Find where the given text appears and provide that cell's center as (X, Y) coordinate. 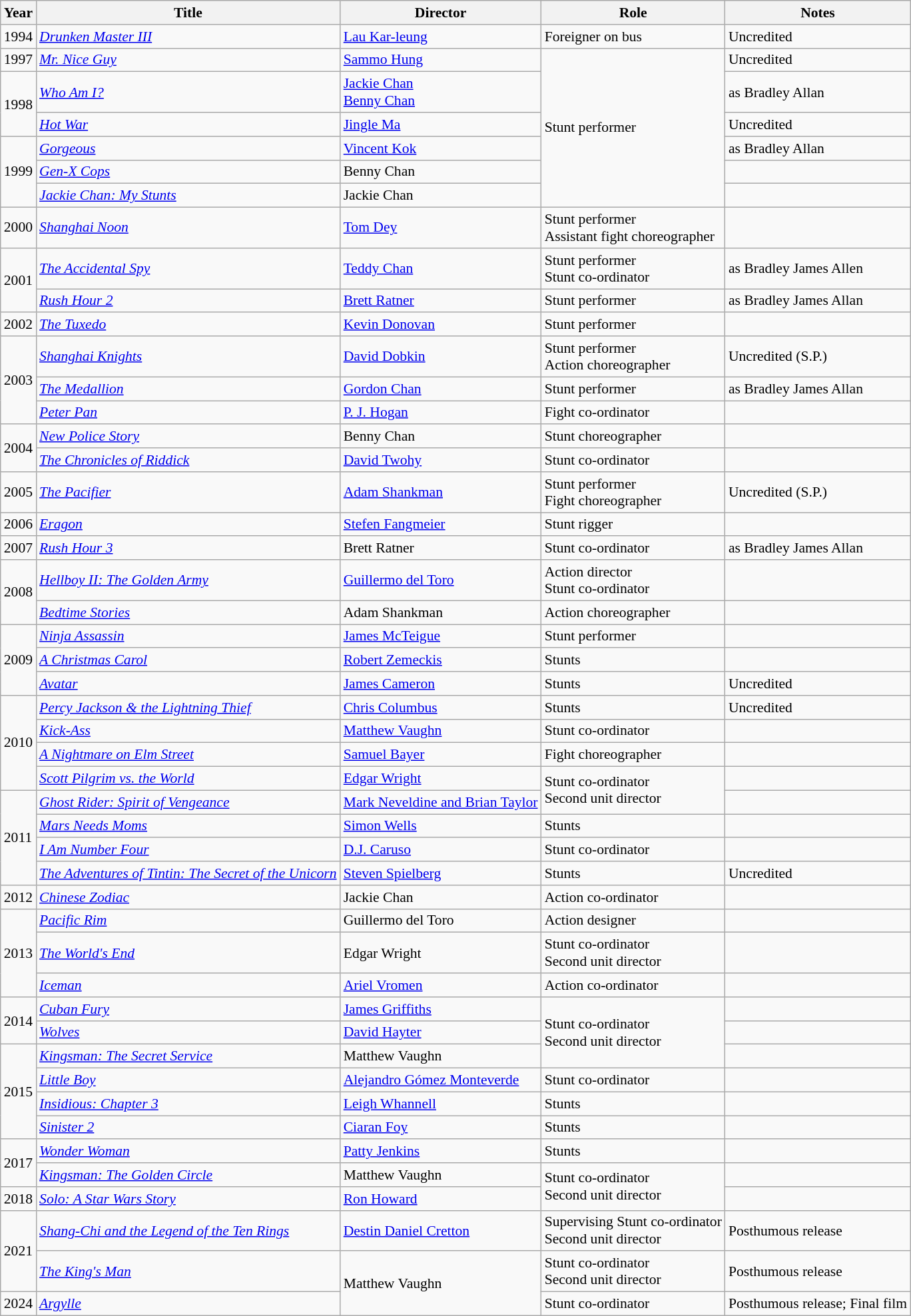
Drunken Master III (188, 37)
Simon Wells (441, 826)
2014 (19, 1021)
Title (188, 13)
2013 (19, 953)
Mr. Nice Guy (188, 60)
The Tuxedo (188, 325)
Cuban Fury (188, 1009)
Stunt performerFight choreographer (633, 493)
Ciaran Foy (441, 1128)
Sinister 2 (188, 1128)
Supervising Stunt co-ordinatorSecond unit director (633, 1230)
2009 (19, 660)
A Christmas Carol (188, 660)
1998 (19, 104)
Alejandro Gómez Monteverde (441, 1080)
Pacific Rim (188, 921)
Ariel Vromen (441, 985)
The Accidental Spy (188, 269)
Who Am I? (188, 92)
2006 (19, 525)
James McTeigue (441, 636)
Stunt performerStunt co-ordinator (633, 269)
as Bradley James Allen (818, 269)
Stunt performerAssistant fight choreographer (633, 228)
Hellboy II: The Golden Army (188, 580)
Little Boy (188, 1080)
David Hayter (441, 1032)
1999 (19, 172)
Kick-Ass (188, 731)
Ninja Assassin (188, 636)
Shanghai Knights (188, 357)
The World's End (188, 953)
Iceman (188, 985)
Destin Daniel Cretton (441, 1230)
Leigh Whannell (441, 1104)
Stunt rigger (633, 525)
1994 (19, 37)
Lau Kar-leung (441, 37)
Chinese Zodiac (188, 897)
Posthumous release; Final film (818, 1304)
Jackie ChanBenny Chan (441, 92)
2008 (19, 592)
Hot War (188, 124)
Avatar (188, 684)
Sammo Hung (441, 60)
Stefen Fangmeier (441, 525)
D.J. Caruso (441, 850)
The King's Man (188, 1271)
Wonder Woman (188, 1152)
1997 (19, 60)
Ron Howard (441, 1199)
Samuel Bayer (441, 755)
2018 (19, 1199)
2010 (19, 743)
Mars Needs Moms (188, 826)
David Dobkin (441, 357)
James Griffiths (441, 1009)
Fight co-ordinator (633, 413)
Year (19, 13)
The Chronicles of Riddick (188, 460)
2004 (19, 449)
2011 (19, 837)
Kingsman: The Secret Service (188, 1056)
Patty Jenkins (441, 1152)
Shang-Chi and the Legend of the Ten Rings (188, 1230)
Fight choreographer (633, 755)
Foreigner on bus (633, 37)
Wolves (188, 1032)
A Nightmare on Elm Street (188, 755)
Rush Hour 2 (188, 301)
I Am Number Four (188, 850)
The Adventures of Tintin: The Secret of the Unicorn (188, 873)
Kevin Donovan (441, 325)
Percy Jackson & the Lightning Thief (188, 708)
Action designer (633, 921)
Solo: A Star Wars Story (188, 1199)
Gordon Chan (441, 389)
Bedtime Stories (188, 612)
2001 (19, 281)
2012 (19, 897)
Gen-X Cops (188, 172)
Peter Pan (188, 413)
Stunt choreographer (633, 437)
2003 (19, 380)
Jingle Ma (441, 124)
David Twohy (441, 460)
Director (441, 13)
2015 (19, 1092)
Tom Dey (441, 228)
Ghost Rider: Spirit of Vengeance (188, 802)
Stunt performerAction choreographer (633, 357)
2005 (19, 493)
The Pacifier (188, 493)
James Cameron (441, 684)
Chris Columbus (441, 708)
Teddy Chan (441, 269)
Scott Pilgrim vs. the World (188, 779)
2007 (19, 548)
The Medallion (188, 389)
Eragon (188, 525)
2002 (19, 325)
2017 (19, 1164)
Role (633, 13)
Notes (818, 13)
Mark Neveldine and Brian Taylor (441, 802)
Argylle (188, 1304)
New Police Story (188, 437)
Shanghai Noon (188, 228)
Robert Zemeckis (441, 660)
Action choreographer (633, 612)
Gorgeous (188, 148)
Insidious: Chapter 3 (188, 1104)
Steven Spielberg (441, 873)
Kingsman: The Golden Circle (188, 1175)
Action directorStunt co-ordinator (633, 580)
2021 (19, 1251)
2024 (19, 1304)
Jackie Chan: My Stunts (188, 196)
Rush Hour 3 (188, 548)
P. J. Hogan (441, 413)
2000 (19, 228)
Vincent Kok (441, 148)
